For the text-containing cell, return its midpoint in (X, Y) coordinate format. 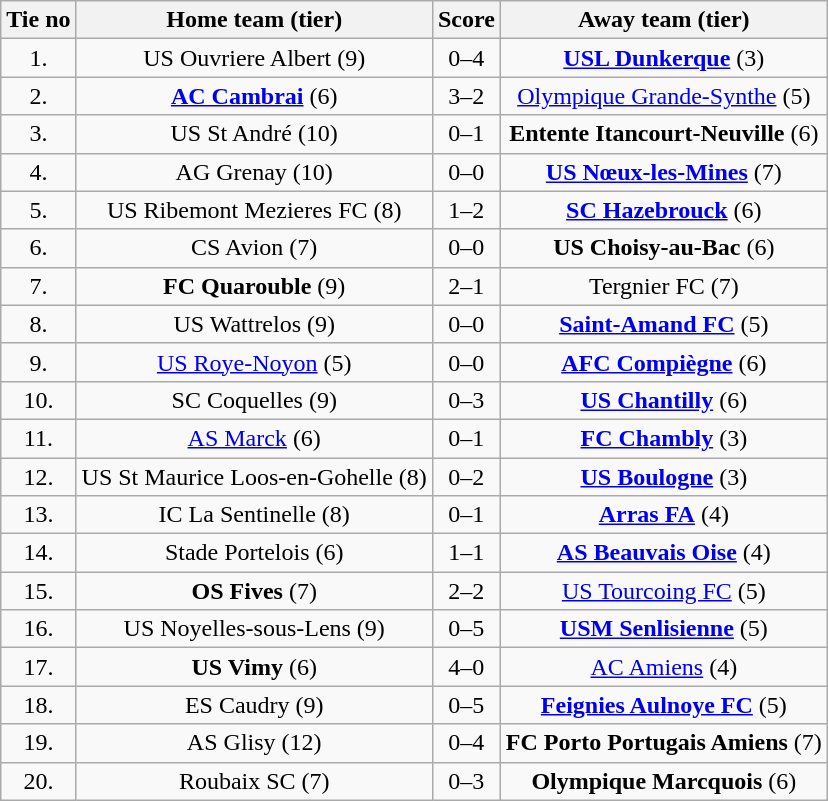
10. (38, 400)
2–2 (466, 591)
AFC Compiègne (6) (664, 362)
1–1 (466, 553)
Stade Portelois (6) (254, 553)
FC Porto Portugais Amiens (7) (664, 743)
AC Cambrai (6) (254, 96)
2–1 (466, 286)
15. (38, 591)
CS Avion (7) (254, 248)
6. (38, 248)
US Chantilly (6) (664, 400)
3. (38, 134)
Saint-Amand FC (5) (664, 324)
Tie no (38, 20)
AS Marck (6) (254, 438)
0–2 (466, 477)
US Wattrelos (9) (254, 324)
7. (38, 286)
US Vimy (6) (254, 667)
FC Chambly (3) (664, 438)
AS Glisy (12) (254, 743)
AC Amiens (4) (664, 667)
1. (38, 58)
17. (38, 667)
14. (38, 553)
US St André (10) (254, 134)
AS Beauvais Oise (4) (664, 553)
Tergnier FC (7) (664, 286)
3–2 (466, 96)
US Nœux-les-Mines (7) (664, 172)
Away team (tier) (664, 20)
US Roye-Noyon (5) (254, 362)
US Tourcoing FC (5) (664, 591)
SC Hazebrouck (6) (664, 210)
USL Dunkerque (3) (664, 58)
US St Maurice Loos-en-Gohelle (8) (254, 477)
Score (466, 20)
2. (38, 96)
4–0 (466, 667)
11. (38, 438)
20. (38, 781)
Entente Itancourt-Neuville (6) (664, 134)
IC La Sentinelle (8) (254, 515)
SC Coquelles (9) (254, 400)
Olympique Grande-Synthe (5) (664, 96)
Home team (tier) (254, 20)
8. (38, 324)
US Ribemont Mezieres FC (8) (254, 210)
AG Grenay (10) (254, 172)
ES Caudry (9) (254, 705)
US Noyelles-sous-Lens (9) (254, 629)
Roubaix SC (7) (254, 781)
13. (38, 515)
12. (38, 477)
US Boulogne (3) (664, 477)
16. (38, 629)
Feignies Aulnoye FC (5) (664, 705)
US Choisy-au-Bac (6) (664, 248)
1–2 (466, 210)
Olympique Marcquois (6) (664, 781)
FC Quarouble (9) (254, 286)
18. (38, 705)
USM Senlisienne (5) (664, 629)
19. (38, 743)
Arras FA (4) (664, 515)
4. (38, 172)
US Ouvriere Albert (9) (254, 58)
5. (38, 210)
9. (38, 362)
OS Fives (7) (254, 591)
